Capture the cell that displays the provided text and extract its (X, Y) central coordinate. 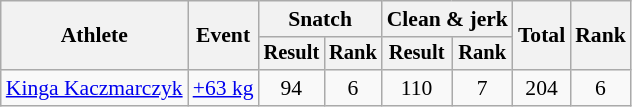
110 (417, 88)
94 (292, 88)
Kinga Kaczmarczyk (94, 88)
Total (542, 36)
7 (482, 88)
Snatch (320, 19)
204 (542, 88)
Event (224, 36)
+63 kg (224, 88)
Athlete (94, 36)
Clean & jerk (448, 19)
